Locate the cell with the specified text and output its (x, y) center coordinate. 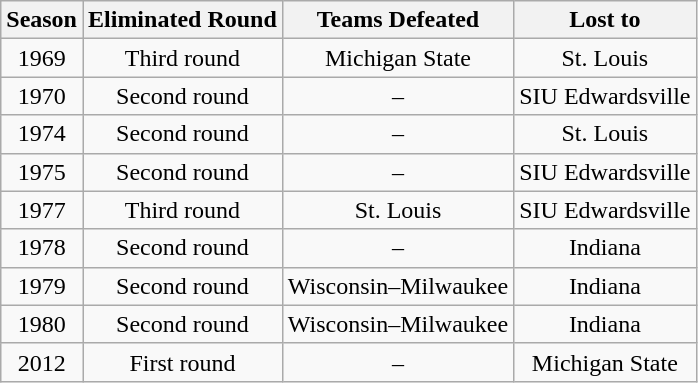
1969 (42, 58)
1977 (42, 210)
First round (182, 362)
1978 (42, 248)
Teams Defeated (398, 20)
Lost to (605, 20)
1979 (42, 286)
1975 (42, 172)
Season (42, 20)
2012 (42, 362)
Eliminated Round (182, 20)
1970 (42, 96)
1974 (42, 134)
1980 (42, 324)
